Locate the cell with the specified text and output its (X, Y) center coordinate. 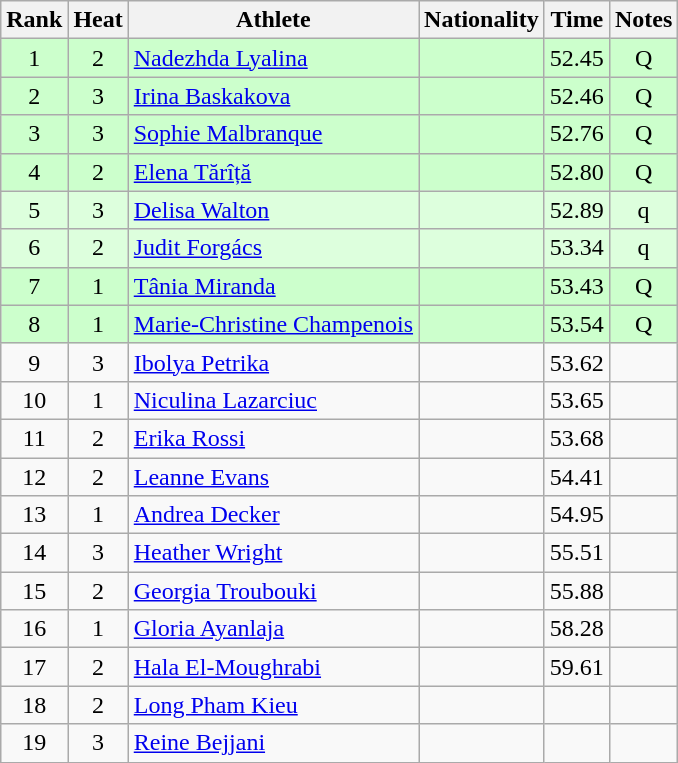
Time (576, 20)
53.54 (576, 324)
Hala El-Moughrabi (273, 667)
Nadezhda Lyalina (273, 58)
Reine Bejjani (273, 743)
7 (34, 286)
Gloria Ayanlaja (273, 629)
53.62 (576, 362)
16 (34, 629)
Niculina Lazarciuc (273, 400)
Notes (643, 20)
Irina Baskakova (273, 96)
Leanne Evans (273, 477)
11 (34, 438)
17 (34, 667)
Marie-Christine Champenois (273, 324)
52.80 (576, 172)
Nationality (482, 20)
53.34 (576, 248)
52.46 (576, 96)
54.41 (576, 477)
Elena Tărîță (273, 172)
54.95 (576, 515)
53.65 (576, 400)
6 (34, 248)
19 (34, 743)
Athlete (273, 20)
53.43 (576, 286)
8 (34, 324)
Long Pham Kieu (273, 705)
12 (34, 477)
Heat (98, 20)
Ibolya Petrika (273, 362)
Heather Wright (273, 553)
55.88 (576, 591)
59.61 (576, 667)
Tânia Miranda (273, 286)
53.68 (576, 438)
52.45 (576, 58)
5 (34, 210)
13 (34, 515)
Georgia Troubouki (273, 591)
14 (34, 553)
Judit Forgács (273, 248)
18 (34, 705)
Sophie Malbranque (273, 134)
10 (34, 400)
52.76 (576, 134)
Andrea Decker (273, 515)
Rank (34, 20)
9 (34, 362)
Delisa Walton (273, 210)
52.89 (576, 210)
Erika Rossi (273, 438)
15 (34, 591)
58.28 (576, 629)
4 (34, 172)
55.51 (576, 553)
